Provide the (x, y) coordinate of the cell's center where the given text is located.  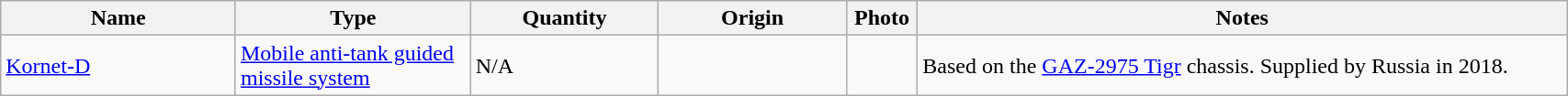
Photo (882, 18)
Name (118, 18)
Type (353, 18)
Kornet-D (118, 66)
Based on the GAZ-2975 Tigr chassis. Supplied by Russia in 2018. (1242, 66)
Mobile anti-tank guided missile system (353, 66)
N/A (564, 66)
Origin (753, 18)
Notes (1242, 18)
Quantity (564, 18)
